Locate the cell with the specified text and output its [X, Y] center coordinate. 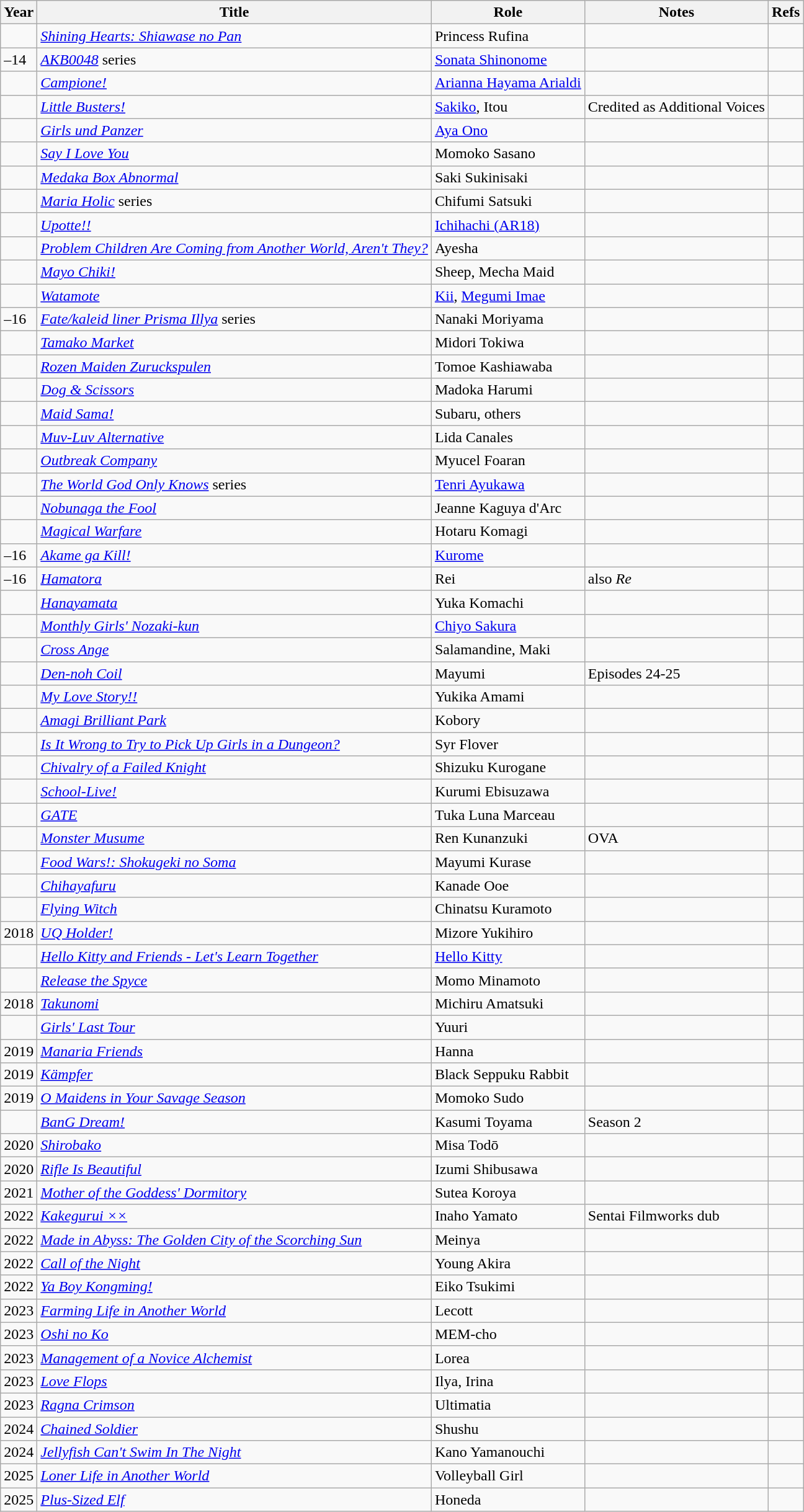
Kakegurui ×× [234, 1216]
Fate/kaleid liner Prisma Illya series [234, 319]
OVA [676, 838]
Monster Musume [234, 838]
Rifle Is Beautiful [234, 1169]
2021 [19, 1193]
Shirobako [234, 1145]
Hanna [507, 1051]
Arianna Hayama Arialdi [507, 83]
Hamatora [234, 579]
Shining Hearts: Shiawase no Pan [234, 36]
Momoko Sasano [507, 154]
Nobunaga the Fool [234, 508]
Amagi Brilliant Park [234, 721]
Farming Life in Another World [234, 1310]
Lecott [507, 1310]
Little Busters! [234, 107]
Release the Spyce [234, 980]
Kurumi Ebisuzawa [507, 791]
Tamako Market [234, 343]
Misa Todō [507, 1145]
Hello Kitty and Friends - Let's Learn Together [234, 956]
Title [234, 12]
Subaru, others [507, 414]
Eiko Tsukimi [507, 1287]
–14 [19, 60]
My Love Story!! [234, 697]
Chained Soldier [234, 1428]
Mayo Chiki! [234, 272]
Made in Abyss: The Golden City of the Scorching Sun [234, 1240]
AKB0048 series [234, 60]
Momo Minamoto [507, 980]
Problem Children Are Coming from Another World, Aren't They? [234, 248]
Madoka Harumi [507, 390]
Rozen Maiden Zuruckspulen [234, 367]
Chihayafuru [234, 886]
Plus-Sized Elf [234, 1500]
Refs [785, 12]
Credited as Additional Voices [676, 107]
Jeanne Kaguya d'Arc [507, 508]
Tenri Ayukawa [507, 484]
Mother of the Goddess' Dormitory [234, 1193]
Yukika Amami [507, 697]
O Maidens in Your Savage Season [234, 1098]
Meinya [507, 1240]
Mizore Yukihiro [507, 933]
MEM-cho [507, 1334]
Ren Kunanzuki [507, 838]
Food Wars!: Shokugeki no Soma [234, 862]
Sentai Filmworks dub [676, 1216]
Rei [507, 579]
Outbreak Company [234, 461]
Izumi Shibusawa [507, 1169]
Honeda [507, 1500]
Is It Wrong to Try to Pick Up Girls in a Dungeon? [234, 744]
Saki Sukinisaki [507, 177]
Medaka Box Abnormal [234, 177]
Campione! [234, 83]
Girls' Last Tour [234, 1027]
Princess Rufina [507, 36]
Sakiko, Itou [507, 107]
Girls und Panzer [234, 130]
Ilya, Irina [507, 1381]
Ayesha [507, 248]
Lida Canales [507, 437]
GATE [234, 815]
Aya Ono [507, 130]
Mayumi Kurase [507, 862]
Upotte!! [234, 225]
Oshi no Ko [234, 1334]
Loner Life in Another World [234, 1476]
Watamote [234, 296]
Tomoe Kashiawaba [507, 367]
Lorea [507, 1358]
Michiru Amatsuki [507, 1003]
Ultimatia [507, 1405]
Dog & Scissors [234, 390]
Sonata Shinonome [507, 60]
Maria Holic series [234, 201]
Hotaru Komagi [507, 531]
Kanade Ooe [507, 886]
Young Akira [507, 1263]
Love Flops [234, 1381]
Kurome [507, 555]
Say I Love You [234, 154]
Kano Yamanouchi [507, 1452]
Myucel Foaran [507, 461]
Kämpfer [234, 1075]
Year [19, 12]
BanG Dream! [234, 1122]
Call of the Night [234, 1263]
Hello Kitty [507, 956]
The World God Only Knows series [234, 484]
Den-noh Coil [234, 673]
Momoko Sudo [507, 1098]
Kobory [507, 721]
Management of a Novice Alchemist [234, 1358]
Yuka Komachi [507, 602]
Shizuku Kurogane [507, 768]
Shushu [507, 1428]
Jellyfish Can't Swim In The Night [234, 1452]
Salamandine, Maki [507, 649]
also Re [676, 579]
Chifumi Satsuki [507, 201]
Tuka Luna Marceau [507, 815]
Takunomi [234, 1003]
Role [507, 12]
Yuuri [507, 1027]
Notes [676, 12]
Sutea Koroya [507, 1193]
Sheep, Mecha Maid [507, 272]
Midori Tokiwa [507, 343]
Flying Witch [234, 909]
Magical Warfare [234, 531]
Ragna Crimson [234, 1405]
Akame ga Kill! [234, 555]
Chivalry of a Failed Knight [234, 768]
Maid Sama! [234, 414]
Nanaki Moriyama [507, 319]
Cross Ange [234, 649]
Kii, Megumi Imae [507, 296]
School-Live! [234, 791]
Black Seppuku Rabbit [507, 1075]
UQ Holder! [234, 933]
Volleyball Girl [507, 1476]
Syr Flover [507, 744]
Kasumi Toyama [507, 1122]
Episodes 24-25 [676, 673]
Ichihachi (AR18) [507, 225]
Season 2 [676, 1122]
Ya Boy Kongming! [234, 1287]
Chiyo Sakura [507, 626]
Manaria Friends [234, 1051]
Mayumi [507, 673]
Chinatsu Kuramoto [507, 909]
Muv-Luv Alternative [234, 437]
Monthly Girls' Nozaki-kun [234, 626]
Inaho Yamato [507, 1216]
Hanayamata [234, 602]
